Detect which cell encompasses the target text, then output its [X, Y] center coordinate. 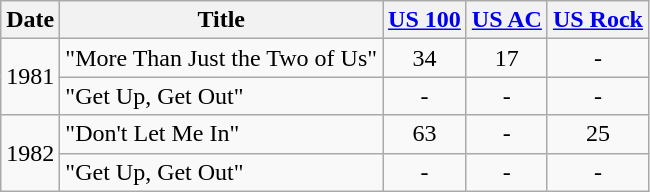
US AC [506, 20]
"More Than Just the Two of Us" [222, 58]
US Rock [598, 20]
Date [30, 20]
1981 [30, 77]
US 100 [425, 20]
34 [425, 58]
25 [598, 134]
17 [506, 58]
63 [425, 134]
"Don't Let Me In" [222, 134]
1982 [30, 153]
Title [222, 20]
